Provide the (X, Y) coordinate of the cell's center where the given text is located.  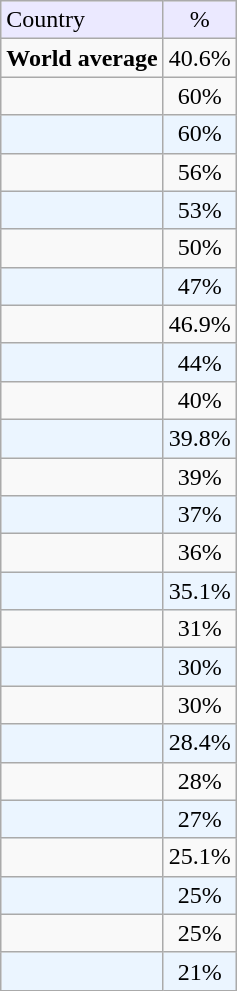
36% (200, 553)
40% (200, 400)
40.6% (200, 58)
28% (200, 781)
39.8% (200, 438)
21% (200, 971)
27% (200, 819)
35.1% (200, 591)
World average (82, 58)
53% (200, 210)
37% (200, 515)
39% (200, 477)
44% (200, 362)
% (200, 20)
31% (200, 629)
56% (200, 172)
28.4% (200, 743)
25.1% (200, 857)
Country (82, 20)
46.9% (200, 324)
47% (200, 286)
50% (200, 248)
